Identify which cell holds the provided text, then report its [x, y] central coordinate. 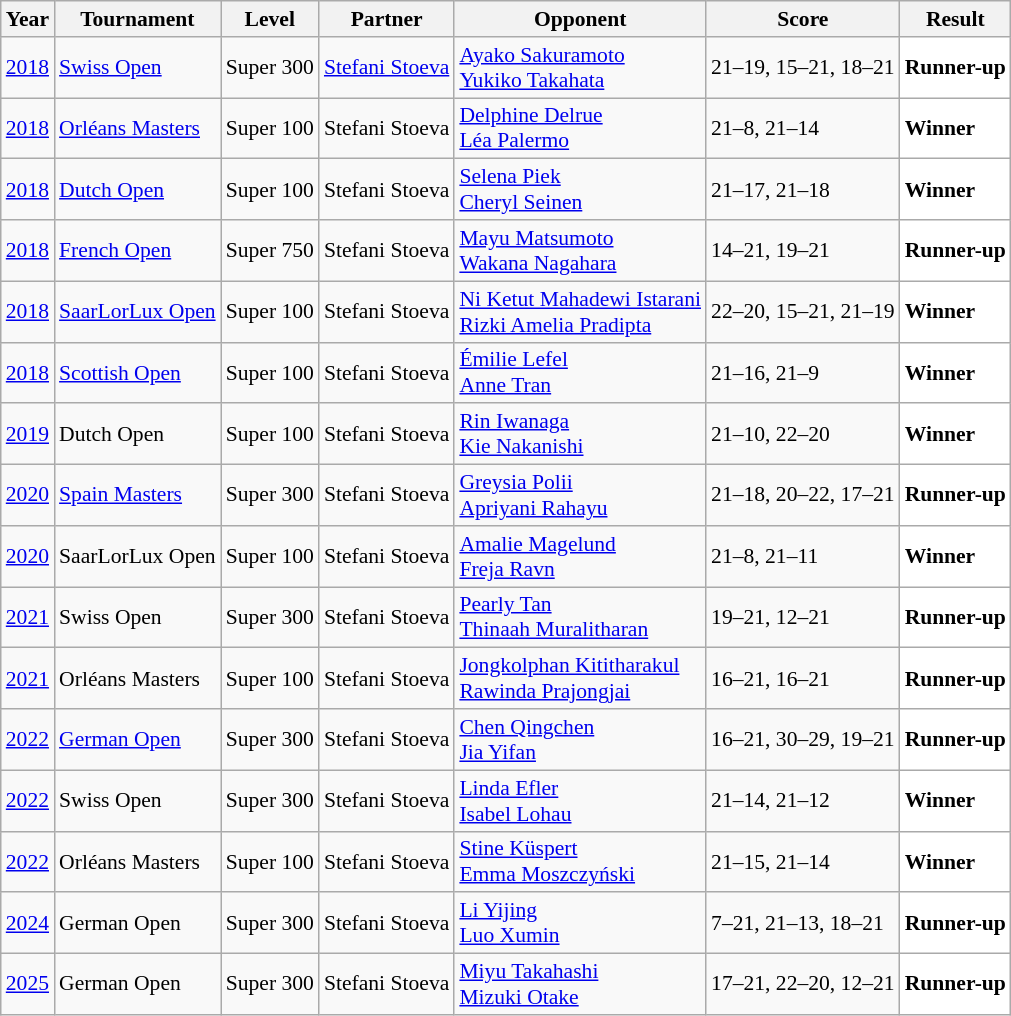
21–19, 15–21, 18–21 [803, 68]
French Open [138, 250]
17–21, 22–20, 12–21 [803, 984]
Opponent [580, 19]
Linda Efler Isabel Lohau [580, 800]
Ni Ketut Mahadewi Istarani Rizki Amelia Pradipta [580, 312]
21–17, 21–18 [803, 190]
Result [956, 19]
2024 [28, 924]
Jongkolphan Kititharakul Rawinda Prajongjai [580, 678]
Level [270, 19]
Amalie Magelund Freja Ravn [580, 556]
Score [803, 19]
Scottish Open [138, 372]
16–21, 30–29, 19–21 [803, 740]
Tournament [138, 19]
Partner [386, 19]
7–21, 21–13, 18–21 [803, 924]
Year [28, 19]
21–10, 22–20 [803, 434]
Miyu Takahashi Mizuki Otake [580, 984]
Greysia Polii Apriyani Rahayu [580, 496]
Super 750 [270, 250]
21–16, 21–9 [803, 372]
21–8, 21–11 [803, 556]
Rin Iwanaga Kie Nakanishi [580, 434]
Mayu Matsumoto Wakana Nagahara [580, 250]
2019 [28, 434]
19–21, 12–21 [803, 618]
21–14, 21–12 [803, 800]
2025 [28, 984]
Selena Piek Cheryl Seinen [580, 190]
Ayako Sakuramoto Yukiko Takahata [580, 68]
Spain Masters [138, 496]
Stine Küspert Emma Moszczyński [580, 862]
14–21, 19–21 [803, 250]
21–8, 21–14 [803, 128]
16–21, 16–21 [803, 678]
Chen Qingchen Jia Yifan [580, 740]
21–18, 20–22, 17–21 [803, 496]
22–20, 15–21, 21–19 [803, 312]
21–15, 21–14 [803, 862]
Émilie Lefel Anne Tran [580, 372]
Li Yijing Luo Xumin [580, 924]
Pearly Tan Thinaah Muralitharan [580, 618]
Delphine Delrue Léa Palermo [580, 128]
